Extract the (x, y) coordinate from the center of the cell holding the provided text.  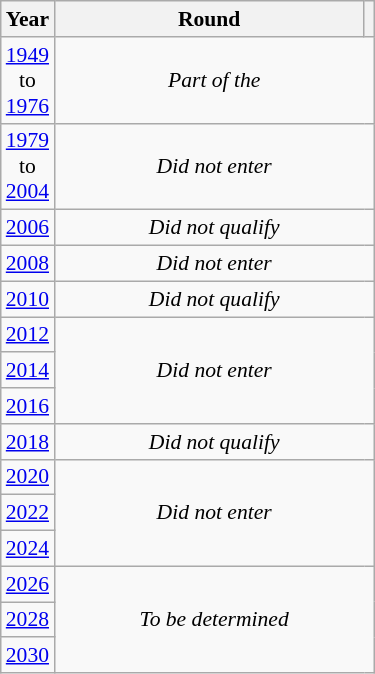
To be determined (214, 620)
2006 (28, 228)
2022 (28, 513)
2020 (28, 477)
Round (209, 19)
2030 (28, 656)
2010 (28, 299)
1979to2004 (28, 166)
2028 (28, 620)
2024 (28, 549)
2016 (28, 406)
2014 (28, 371)
1949to1976 (28, 80)
Year (28, 19)
2012 (28, 335)
Part of the (214, 80)
2026 (28, 584)
2018 (28, 442)
2008 (28, 264)
